Return the [x, y] coordinate for the center point of the cell that contains the specified text.  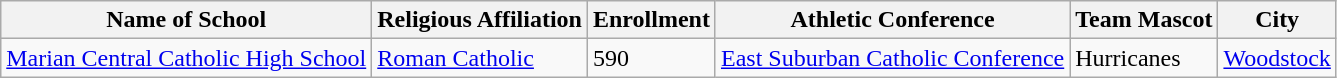
East Suburban Catholic Conference [892, 58]
Hurricanes [1144, 58]
City [1277, 20]
Religious Affiliation [480, 20]
Team Mascot [1144, 20]
590 [651, 58]
Enrollment [651, 20]
Name of School [186, 20]
Athletic Conference [892, 20]
Woodstock [1277, 58]
Marian Central Catholic High School [186, 58]
Roman Catholic [480, 58]
